Scan for the cell matching the given text and deliver its [x, y] coordinate at center. 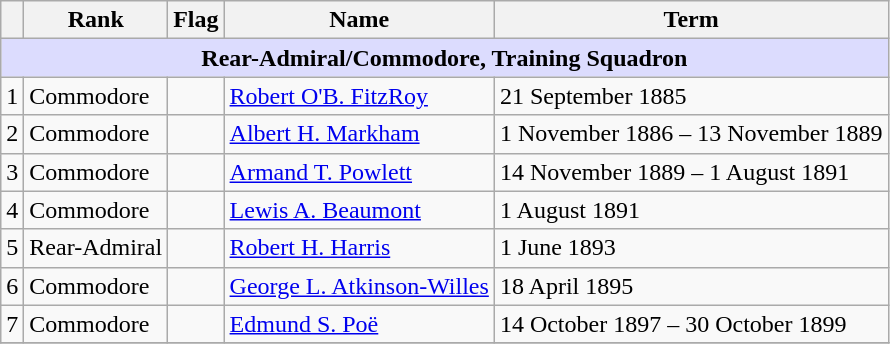
14 November 1889 – 1 August 1891 [691, 172]
Robert O'B. FitzRoy [359, 96]
7 [12, 324]
1 June 1893 [691, 248]
Lewis A. Beaumont [359, 210]
4 [12, 210]
Robert H. Harris [359, 248]
14 October 1897 – 30 October 1899 [691, 324]
5 [12, 248]
Rank [96, 20]
Term [691, 20]
George L. Atkinson-Willes [359, 286]
3 [12, 172]
Flag [196, 20]
Name [359, 20]
1 August 1891 [691, 210]
Rear-Admiral/Commodore, Training Squadron [444, 58]
Albert H. Markham [359, 134]
2 [12, 134]
Armand T. Powlett [359, 172]
1 November 1886 – 13 November 1889 [691, 134]
6 [12, 286]
21 September 1885 [691, 96]
Rear-Admiral [96, 248]
18 April 1895 [691, 286]
1 [12, 96]
Edmund S. Poë [359, 324]
